For the text-containing cell, return its midpoint in (x, y) coordinate format. 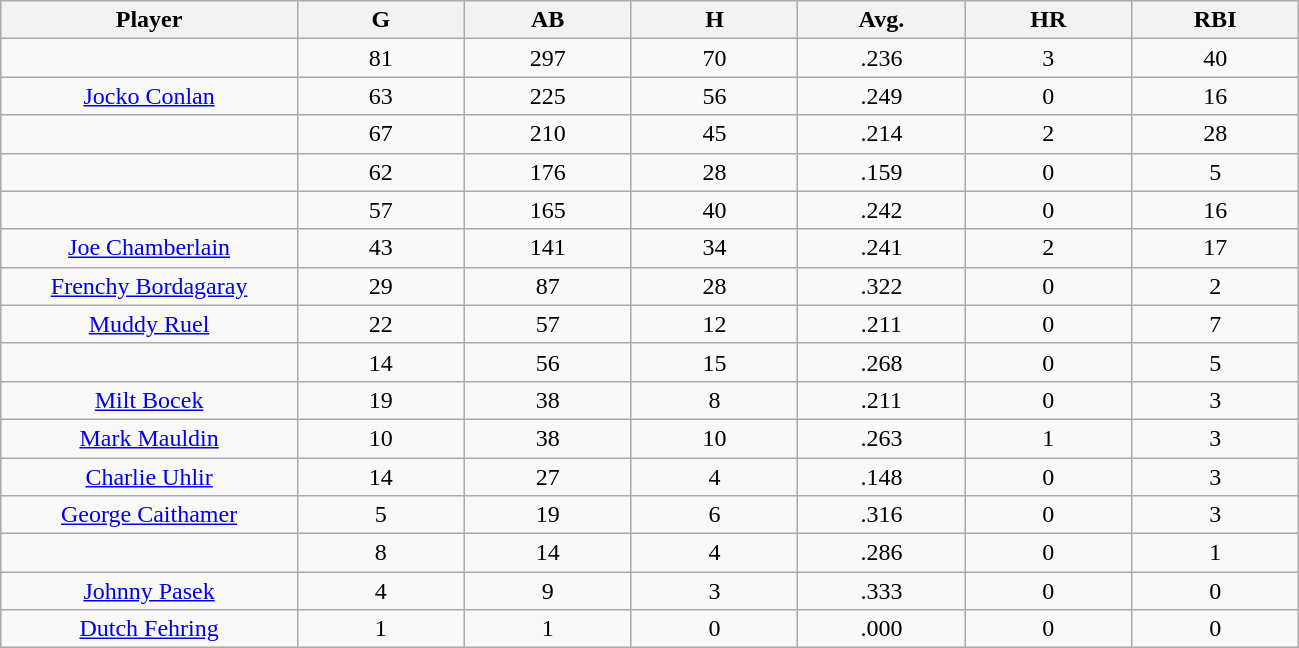
9 (548, 591)
.148 (882, 477)
.241 (882, 248)
45 (714, 134)
.000 (882, 629)
AB (548, 20)
63 (380, 96)
.322 (882, 286)
.242 (882, 210)
27 (548, 477)
Joe Chamberlain (150, 248)
.249 (882, 96)
Frenchy Bordagaray (150, 286)
.236 (882, 58)
210 (548, 134)
43 (380, 248)
87 (548, 286)
Avg. (882, 20)
12 (714, 324)
Dutch Fehring (150, 629)
Jocko Conlan (150, 96)
70 (714, 58)
34 (714, 248)
29 (380, 286)
G (380, 20)
.159 (882, 172)
.268 (882, 362)
81 (380, 58)
165 (548, 210)
H (714, 20)
22 (380, 324)
Player (150, 20)
7 (1216, 324)
6 (714, 515)
15 (714, 362)
.333 (882, 591)
176 (548, 172)
Milt Bocek (150, 400)
Charlie Uhlir (150, 477)
.263 (882, 438)
141 (548, 248)
RBI (1216, 20)
George Caithamer (150, 515)
.286 (882, 553)
62 (380, 172)
297 (548, 58)
67 (380, 134)
225 (548, 96)
17 (1216, 248)
Johnny Pasek (150, 591)
.214 (882, 134)
Muddy Ruel (150, 324)
HR (1048, 20)
Mark Mauldin (150, 438)
.316 (882, 515)
